From the cell containing the given text, extract its center point as (X, Y) coordinate. 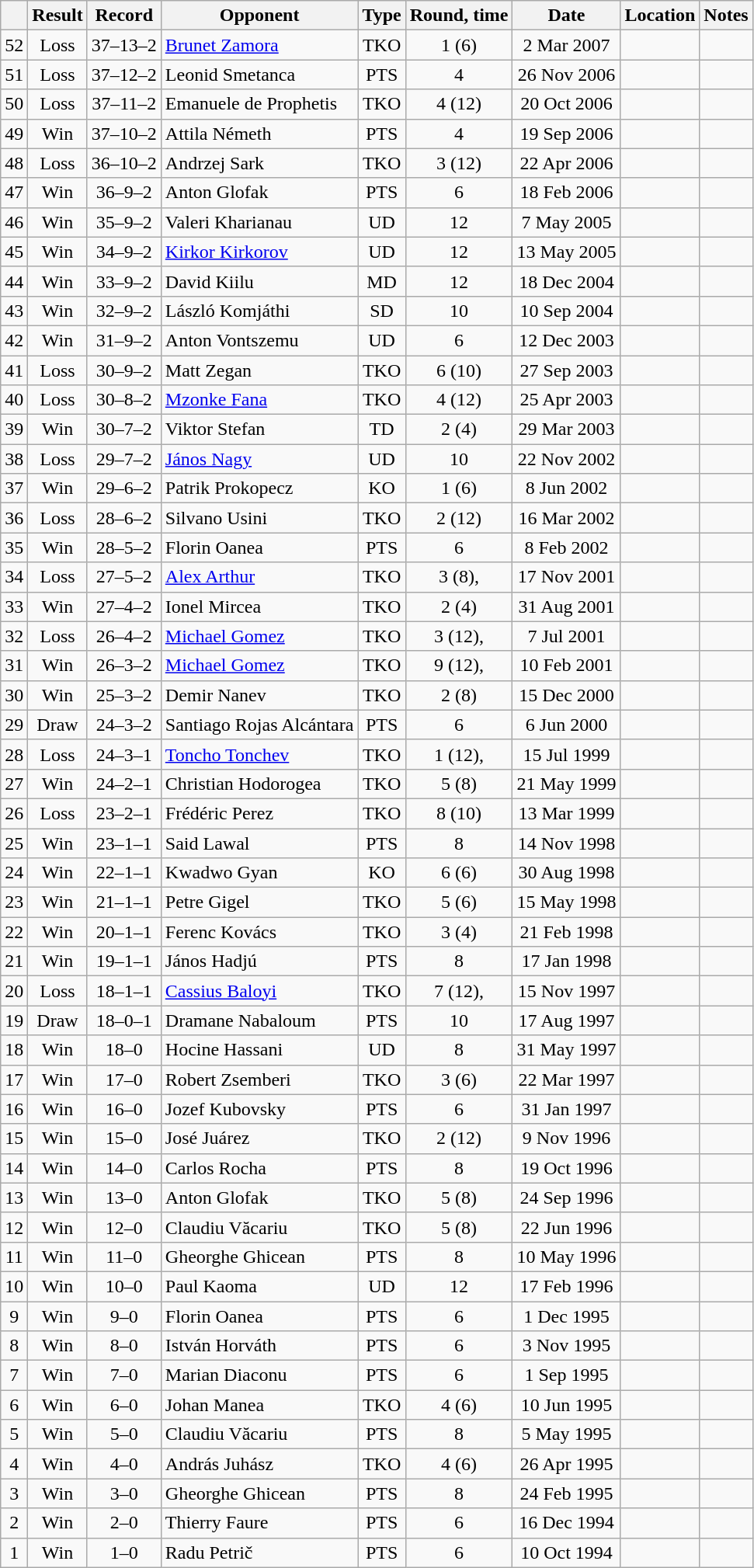
Ionel Mircea (259, 607)
TD (382, 429)
48 (14, 163)
25 Apr 2003 (567, 400)
16 (14, 1109)
18–1–1 (124, 991)
9–0 (124, 1316)
20 Oct 2006 (567, 104)
9 (12), (459, 666)
3 (12) (459, 163)
37–11–2 (124, 104)
42 (14, 340)
Ferenc Kovács (259, 932)
10 Oct 1994 (567, 1552)
34–9–2 (124, 252)
51 (14, 75)
6 Jun 2000 (567, 725)
4–0 (124, 1464)
5 (14, 1434)
2–0 (124, 1523)
35–9–2 (124, 222)
Type (382, 16)
3 (14, 1493)
15 (14, 1139)
21–1–1 (124, 902)
Marian Diaconu (259, 1375)
40 (14, 400)
27 Sep 2003 (567, 370)
Hocine Hassani (259, 1050)
18–0 (124, 1050)
49 (14, 134)
32–9–2 (124, 311)
33–9–2 (124, 281)
Opponent (259, 16)
28–5–2 (124, 548)
29 Mar 2003 (567, 429)
17 (14, 1080)
20–1–1 (124, 932)
18–0–1 (124, 1020)
Demir Nanev (259, 695)
3 (6) (459, 1080)
27–4–2 (124, 607)
37–12–2 (124, 75)
István Horváth (259, 1346)
36 (14, 518)
19 Oct 1996 (567, 1168)
János Nagy (259, 459)
32 (14, 636)
25 (14, 843)
17 Jan 1998 (567, 961)
31 Aug 2001 (567, 607)
Mzonke Fana (259, 400)
Kirkor Kirkorov (259, 252)
27–5–2 (124, 577)
26 Apr 1995 (567, 1464)
Silvano Usini (259, 518)
Frédéric Perez (259, 813)
17–0 (124, 1080)
9 Nov 1996 (567, 1139)
19 Sep 2006 (567, 134)
23 (14, 902)
38 (14, 459)
1–0 (124, 1552)
10 Jun 1995 (567, 1405)
39 (14, 429)
Jozef Kubovsky (259, 1109)
25–3–2 (124, 695)
31 Jan 1997 (567, 1109)
26 Nov 2006 (567, 75)
24–3–1 (124, 754)
14 (14, 1168)
András Juhász (259, 1464)
47 (14, 193)
Christian Hodorogea (259, 784)
44 (14, 281)
19 (14, 1020)
13 May 2005 (567, 252)
Toncho Tonchev (259, 754)
22 Apr 2006 (567, 163)
29–6–2 (124, 488)
43 (14, 311)
6–0 (124, 1405)
29 (14, 725)
MD (382, 281)
22 Jun 1996 (567, 1227)
3 (12), (459, 636)
10 Sep 2004 (567, 311)
22 Mar 1997 (567, 1080)
37 (14, 488)
12 Dec 2003 (567, 340)
17 Aug 1997 (567, 1020)
26–3–2 (124, 666)
37–13–2 (124, 45)
10 May 1996 (567, 1257)
31 May 1997 (567, 1050)
Emanuele de Prophetis (259, 104)
37–10–2 (124, 134)
17 Feb 1996 (567, 1286)
José Juárez (259, 1139)
31 (14, 666)
Radu Petrič (259, 1552)
Santiago Rojas Alcántara (259, 725)
18 Feb 2006 (567, 193)
16 Dec 1994 (567, 1523)
30 Aug 1998 (567, 873)
36–10–2 (124, 163)
15 Nov 1997 (567, 991)
László Komjáthi (259, 311)
2 (14, 1523)
22 Nov 2002 (567, 459)
8 Feb 2002 (567, 548)
14 Nov 1998 (567, 843)
24 (14, 873)
11–0 (124, 1257)
31–9–2 (124, 340)
13 (14, 1198)
7–0 (124, 1375)
Thierry Faure (259, 1523)
28 (14, 754)
6 (6) (459, 873)
33 (14, 607)
7 May 2005 (567, 222)
7 (14, 1375)
13 Mar 1999 (567, 813)
30–8–2 (124, 400)
15 Dec 2000 (567, 695)
Attila Németh (259, 134)
3 Nov 1995 (567, 1346)
1 Sep 1995 (567, 1375)
22 (14, 932)
15–0 (124, 1139)
34 (14, 577)
Notes (726, 16)
35 (14, 548)
28–6–2 (124, 518)
Paul Kaoma (259, 1286)
3 (8), (459, 577)
10 Feb 2001 (567, 666)
5–0 (124, 1434)
Location (660, 16)
24 Sep 1996 (567, 1198)
3–0 (124, 1493)
23–2–1 (124, 813)
24–3–2 (124, 725)
52 (14, 45)
Cassius Baloyi (259, 991)
Leonid Smetanca (259, 75)
Kwadwo Gyan (259, 873)
Petre Gigel (259, 902)
41 (14, 370)
Matt Zegan (259, 370)
22–1–1 (124, 873)
Valeri Kharianau (259, 222)
23–1–1 (124, 843)
24 Feb 1995 (567, 1493)
10–0 (124, 1286)
Brunet Zamora (259, 45)
3 (4) (459, 932)
János Hadjú (259, 961)
15 May 1998 (567, 902)
16 Mar 2002 (567, 518)
2 Mar 2007 (567, 45)
21 May 1999 (567, 784)
18 (14, 1050)
Result (57, 16)
19–1–1 (124, 961)
30–7–2 (124, 429)
7 (12), (459, 991)
45 (14, 252)
SD (382, 311)
29–7–2 (124, 459)
5 May 1995 (567, 1434)
46 (14, 222)
18 Dec 2004 (567, 281)
Record (124, 16)
1 (12), (459, 754)
Johan Manea (259, 1405)
Carlos Rocha (259, 1168)
9 (14, 1316)
2 (8) (459, 695)
11 (14, 1257)
Andrzej Sark (259, 163)
8 (10) (459, 813)
1 (14, 1552)
Anton Vontszemu (259, 340)
5 (6) (459, 902)
Patrik Prokopecz (259, 488)
8–0 (124, 1346)
Alex Arthur (259, 577)
27 (14, 784)
21 Feb 1998 (567, 932)
13–0 (124, 1198)
15 Jul 1999 (567, 754)
Said Lawal (259, 843)
30 (14, 695)
7 Jul 2001 (567, 636)
1 Dec 1995 (567, 1316)
6 (10) (459, 370)
12–0 (124, 1227)
26 (14, 813)
14–0 (124, 1168)
20 (14, 991)
50 (14, 104)
17 Nov 2001 (567, 577)
Viktor Stefan (259, 429)
16–0 (124, 1109)
24–2–1 (124, 784)
26–4–2 (124, 636)
Robert Zsemberi (259, 1080)
36–9–2 (124, 193)
21 (14, 961)
Round, time (459, 16)
Dramane Nabaloum (259, 1020)
8 Jun 2002 (567, 488)
Date (567, 16)
David Kiilu (259, 281)
30–9–2 (124, 370)
